Search for the cell housing the specified text and yield its [X, Y] center coordinate. 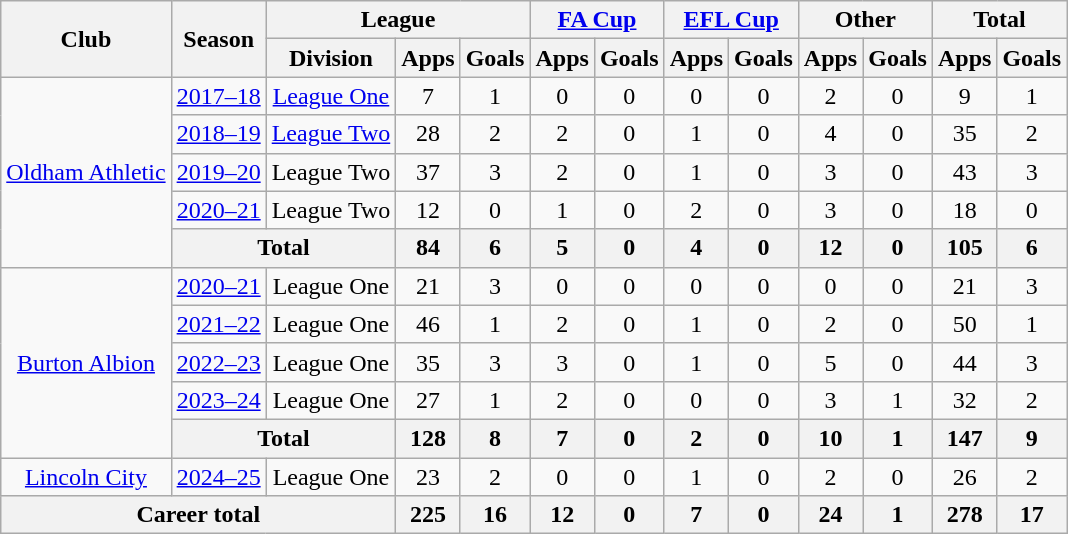
28 [428, 134]
147 [964, 438]
16 [495, 515]
84 [428, 248]
24 [830, 515]
32 [964, 400]
2024–25 [218, 477]
46 [428, 324]
43 [964, 172]
2021–22 [218, 324]
League [398, 20]
2017–18 [218, 96]
2022–23 [218, 362]
Other [865, 20]
Division [331, 58]
18 [964, 210]
37 [428, 172]
225 [428, 515]
44 [964, 362]
FA Cup [597, 20]
8 [495, 438]
128 [428, 438]
278 [964, 515]
Oldham Athletic [86, 172]
Career total [198, 515]
Club [86, 39]
2023–24 [218, 400]
27 [428, 400]
EFL Cup [731, 20]
23 [428, 477]
2018–19 [218, 134]
105 [964, 248]
2019–20 [218, 172]
17 [1032, 515]
10 [830, 438]
Burton Albion [86, 362]
Season [218, 39]
26 [964, 477]
Lincoln City [86, 477]
50 [964, 324]
